Output the (x, y) coordinate of the center of the cell containing the given text.  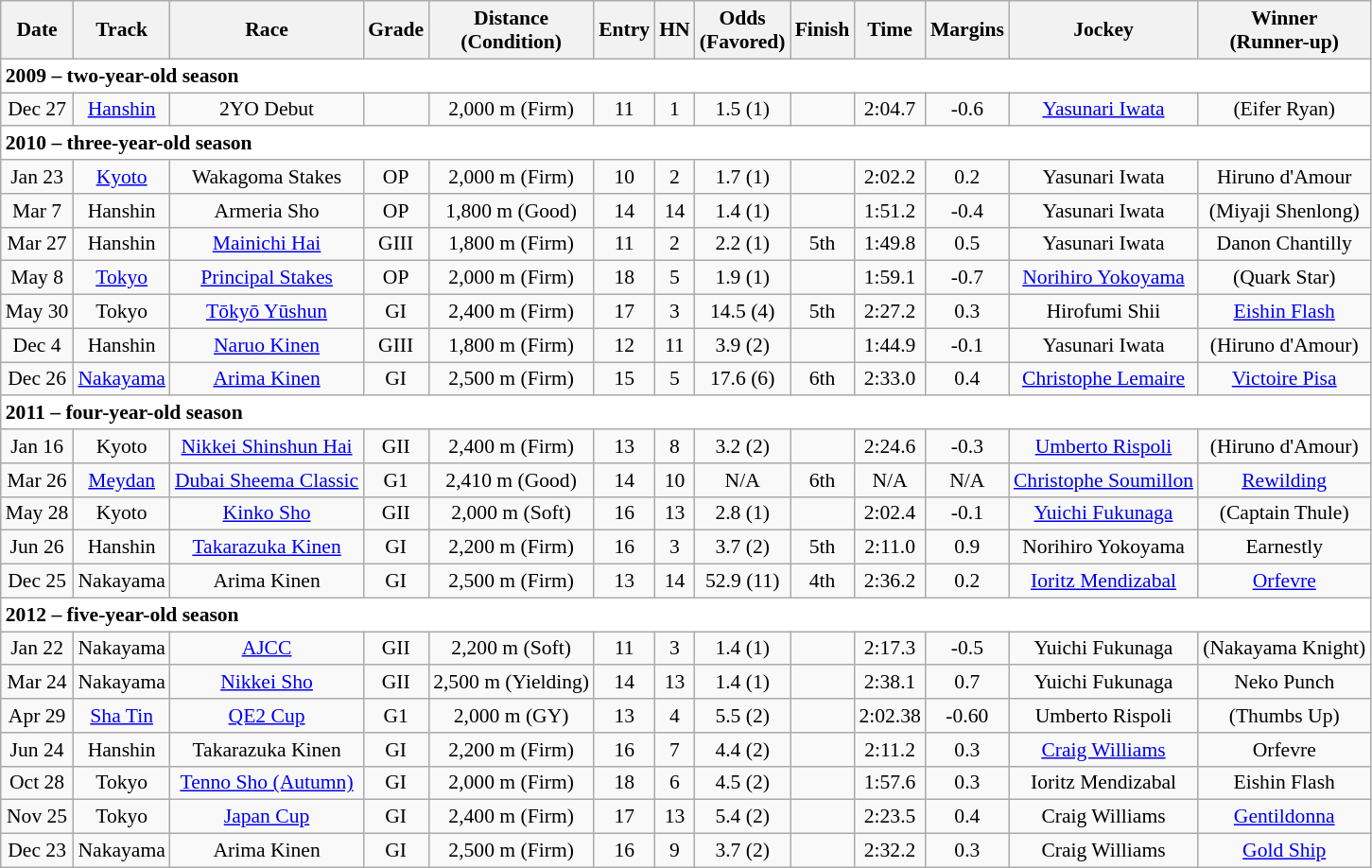
Hirofumi Shii (1103, 312)
(Quark Star) (1284, 278)
Mar 26 (38, 480)
Jun 26 (38, 547)
Date (38, 30)
2:11.0 (889, 547)
Odds(Favored) (743, 30)
May 30 (38, 312)
2:38.1 (889, 683)
Jun 24 (38, 750)
Danon Chantilly (1284, 244)
5.5 (2) (743, 716)
-0.6 (967, 110)
Neko Punch (1284, 683)
1:57.6 (889, 783)
(Captain Thule) (1284, 513)
Jan 22 (38, 649)
Dec 25 (38, 582)
Distance(Condition) (511, 30)
2:33.0 (889, 379)
4.5 (2) (743, 783)
12 (624, 345)
2:04.7 (889, 110)
Track (121, 30)
1.9 (1) (743, 278)
2,500 m (Yielding) (511, 683)
2:11.2 (889, 750)
1:51.2 (889, 211)
Kinko Sho (267, 513)
Dec 26 (38, 379)
Dec 23 (38, 851)
2:27.2 (889, 312)
Apr 29 (38, 716)
2,000 m (GY) (511, 716)
15 (624, 379)
0.5 (967, 244)
Finish (823, 30)
2012 – five-year-old season (686, 615)
Gentildonna (1284, 817)
1:59.1 (889, 278)
Dec 4 (38, 345)
2:17.3 (889, 649)
Dubai Sheema Classic (267, 480)
8 (675, 446)
2.2 (1) (743, 244)
-0.60 (967, 716)
Naruo Kinen (267, 345)
Jan 16 (38, 446)
17.6 (6) (743, 379)
1 (675, 110)
Grade (395, 30)
Nikkei Sho (267, 683)
(Nakayama Knight) (1284, 649)
Oct 28 (38, 783)
1:44.9 (889, 345)
Armeria Sho (267, 211)
Principal Stakes (267, 278)
2011 – four-year-old season (686, 413)
9 (675, 851)
2YO Debut (267, 110)
Dec 27 (38, 110)
Jockey (1103, 30)
1:49.8 (889, 244)
Christophe Lemaire (1103, 379)
Time (889, 30)
Hiruno d'Amour (1284, 177)
Japan Cup (267, 817)
May 28 (38, 513)
Victoire Pisa (1284, 379)
(Thumbs Up) (1284, 716)
Earnestly (1284, 547)
14.5 (4) (743, 312)
1.7 (1) (743, 177)
2:24.6 (889, 446)
2:23.5 (889, 817)
52.9 (11) (743, 582)
2:02.2 (889, 177)
May 8 (38, 278)
2009 – two-year-old season (686, 76)
1.5 (1) (743, 110)
Gold Ship (1284, 851)
2,200 m (Soft) (511, 649)
2,000 m (Soft) (511, 513)
Mar 7 (38, 211)
QE2 Cup (267, 716)
2010 – three-year-old season (686, 144)
Race (267, 30)
-0.3 (967, 446)
2:02.38 (889, 716)
4th (823, 582)
5.4 (2) (743, 817)
Rewilding (1284, 480)
3.9 (2) (743, 345)
2:36.2 (889, 582)
AJCC (267, 649)
1,800 m (Good) (511, 211)
4.4 (2) (743, 750)
Sha Tin (121, 716)
7 (675, 750)
0.7 (967, 683)
Wakagoma Stakes (267, 177)
Tōkyō Yūshun (267, 312)
-0.4 (967, 211)
Entry (624, 30)
-0.5 (967, 649)
Nov 25 (38, 817)
2,410 m (Good) (511, 480)
Mainichi Hai (267, 244)
4 (675, 716)
(Eifer Ryan) (1284, 110)
Meydan (121, 480)
Mar 27 (38, 244)
Tenno Sho (Autumn) (267, 783)
0.9 (967, 547)
-0.7 (967, 278)
6 (675, 783)
2.8 (1) (743, 513)
(Miyaji Shenlong) (1284, 211)
HN (675, 30)
2:32.2 (889, 851)
Mar 24 (38, 683)
Christophe Soumillon (1103, 480)
Winner(Runner-up) (1284, 30)
2:02.4 (889, 513)
3.2 (2) (743, 446)
Nikkei Shinshun Hai (267, 446)
Margins (967, 30)
Jan 23 (38, 177)
